Extract the (X, Y) coordinate from the center of the cell holding the provided text.  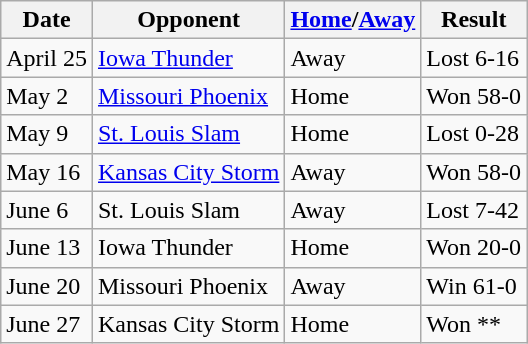
June 13 (47, 248)
June 27 (47, 324)
April 25 (47, 58)
Lost 6-16 (474, 58)
May 2 (47, 96)
Won ** (474, 324)
June 20 (47, 286)
Result (474, 20)
Lost 7-42 (474, 210)
May 9 (47, 134)
Win 61-0 (474, 286)
June 6 (47, 210)
Lost 0-28 (474, 134)
Won 20-0 (474, 248)
Opponent (188, 20)
May 16 (47, 172)
Home/Away (353, 20)
Date (47, 20)
